From the cell containing the given text, extract its center point as [X, Y] coordinate. 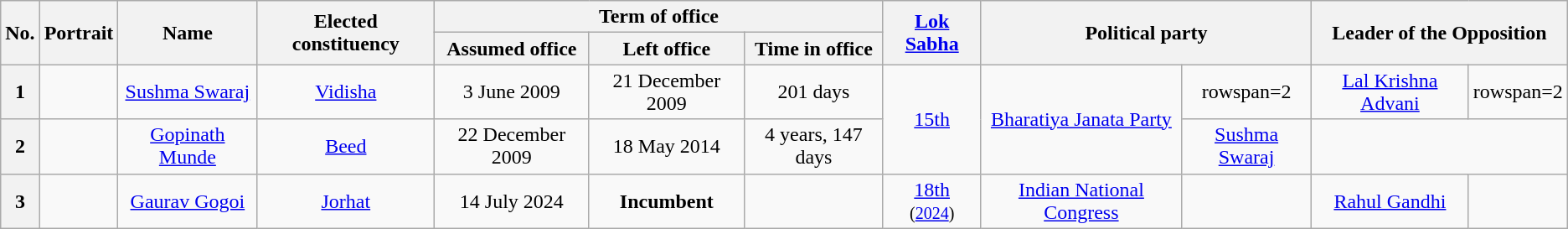
Time in office [814, 49]
4 years, 147 days [814, 146]
Indian National Congress [1081, 201]
Political party [1146, 33]
Assumed office [512, 49]
201 days [814, 92]
Bharatiya Janata Party [1081, 119]
1 [20, 92]
Left office [667, 49]
14 July 2024 [512, 201]
15th [931, 119]
Vidisha [346, 92]
18th(2024) [931, 201]
3 June 2009 [512, 92]
2 [20, 146]
Elected constituency [346, 33]
Gaurav Gogoi [188, 201]
Term of office [658, 17]
Leader of the Opposition [1440, 33]
Incumbent [667, 201]
No. [20, 33]
22 December 2009 [512, 146]
Lal Krishna Advani [1390, 92]
Portrait [79, 33]
21 December 2009 [667, 92]
Lok Sabha [931, 33]
Gopinath Munde [188, 146]
Beed [346, 146]
Jorhat [346, 201]
18 May 2014 [667, 146]
Name [188, 33]
Rahul Gandhi [1390, 201]
3 [20, 201]
